For the text-containing cell, return its midpoint in (x, y) coordinate format. 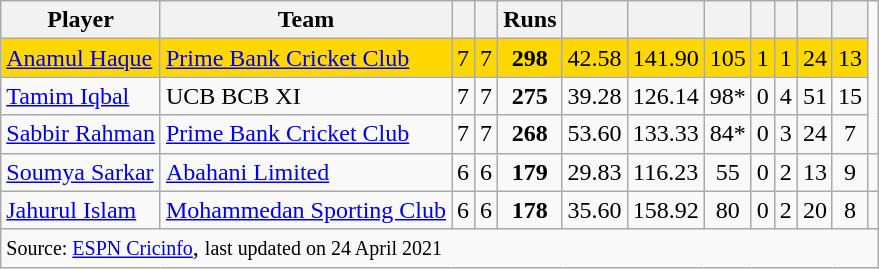
80 (728, 210)
84* (728, 134)
9 (850, 172)
53.60 (594, 134)
98* (728, 96)
15 (850, 96)
116.23 (666, 172)
Player (81, 20)
42.58 (594, 58)
55 (728, 172)
298 (530, 58)
178 (530, 210)
29.83 (594, 172)
126.14 (666, 96)
268 (530, 134)
Source: ESPN Cricinfo, last updated on 24 April 2021 (440, 248)
3 (786, 134)
39.28 (594, 96)
Soumya Sarkar (81, 172)
158.92 (666, 210)
Abahani Limited (306, 172)
Runs (530, 20)
51 (814, 96)
Sabbir Rahman (81, 134)
Anamul Haque (81, 58)
179 (530, 172)
4 (786, 96)
8 (850, 210)
Team (306, 20)
UCB BCB XI (306, 96)
105 (728, 58)
20 (814, 210)
133.33 (666, 134)
Jahurul Islam (81, 210)
Mohammedan Sporting Club (306, 210)
Tamim Iqbal (81, 96)
35.60 (594, 210)
275 (530, 96)
141.90 (666, 58)
